Provide the (X, Y) coordinate of the cell's center where the given text is located.  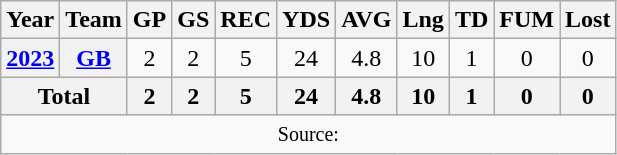
GS (194, 20)
Year (30, 20)
Total (64, 96)
REC (246, 20)
Lng (423, 20)
FUM (527, 20)
Source: (308, 134)
AVG (366, 20)
GB (94, 58)
GP (149, 20)
2023 (30, 58)
Lost (588, 20)
Team (94, 20)
YDS (306, 20)
TD (471, 20)
